Extract the [x, y] coordinate from the center of the cell holding the provided text.  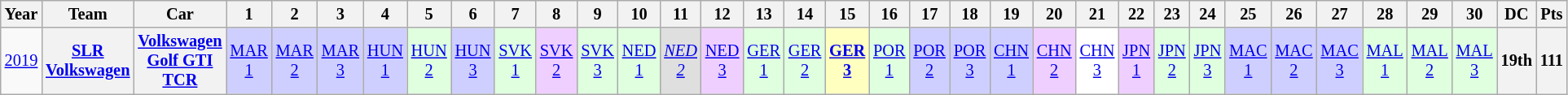
SVK3 [597, 61]
17 [929, 14]
Pts [1552, 14]
SVK2 [556, 61]
POR2 [929, 61]
11 [680, 14]
MAL1 [1385, 61]
19 [1012, 14]
12 [723, 14]
2019 [21, 61]
MAC2 [1293, 61]
SVK1 [515, 61]
30 [1474, 14]
HUN3 [473, 61]
5 [429, 14]
POR1 [889, 61]
24 [1208, 14]
Year [21, 14]
MAR2 [295, 61]
20 [1054, 14]
MAR3 [340, 61]
22 [1136, 14]
SLR Volkswagen [88, 61]
26 [1293, 14]
GER2 [805, 61]
18 [969, 14]
CHN2 [1054, 61]
1 [249, 14]
MAC3 [1340, 61]
23 [1172, 14]
111 [1552, 61]
CHN1 [1012, 61]
15 [847, 14]
Team [88, 14]
3 [340, 14]
19th [1517, 61]
2 [295, 14]
10 [639, 14]
NED2 [680, 61]
GER1 [763, 61]
HUN2 [429, 61]
27 [1340, 14]
8 [556, 14]
4 [385, 14]
28 [1385, 14]
16 [889, 14]
Car [179, 14]
JPN2 [1172, 61]
14 [805, 14]
NED3 [723, 61]
MAR1 [249, 61]
NED1 [639, 61]
7 [515, 14]
GER3 [847, 61]
Volkswagen Golf GTI TCR [179, 61]
29 [1430, 14]
HUN1 [385, 61]
JPN1 [1136, 61]
25 [1248, 14]
13 [763, 14]
6 [473, 14]
JPN3 [1208, 61]
MAL2 [1430, 61]
MAL3 [1474, 61]
DC [1517, 14]
9 [597, 14]
21 [1098, 14]
CHN3 [1098, 61]
MAC1 [1248, 61]
POR3 [969, 61]
